Pinpoint the cell where the given text exists, returning its [x, y] midpoint coordinate. 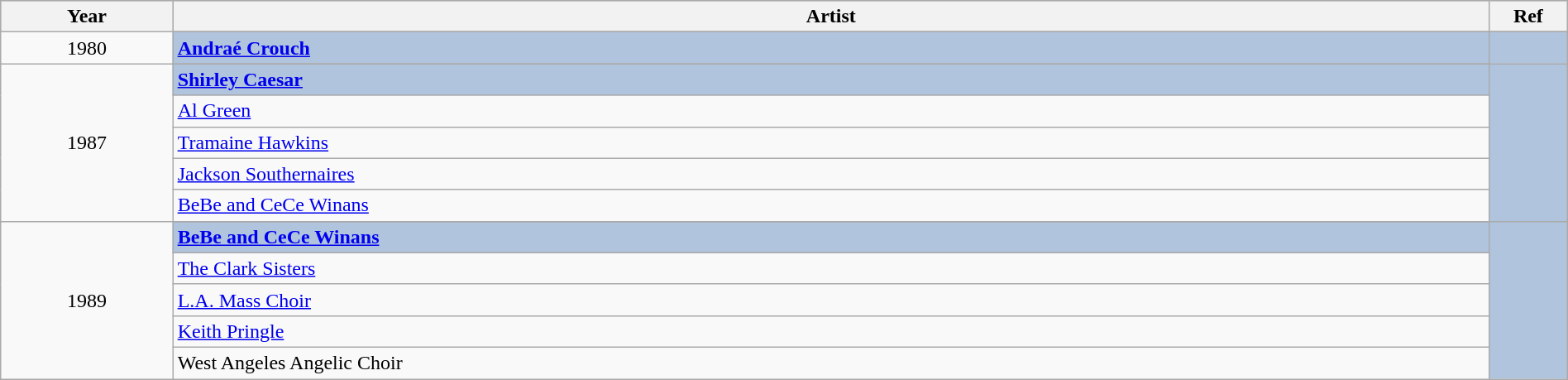
Shirley Caesar [830, 79]
L.A. Mass Choir [830, 300]
The Clark Sisters [830, 268]
Tramaine Hawkins [830, 142]
1987 [87, 142]
Ref [1528, 17]
1980 [87, 48]
Keith Pringle [830, 331]
Artist [830, 17]
Jackson Southernaires [830, 174]
West Angeles Angelic Choir [830, 363]
Andraé Crouch [830, 48]
Al Green [830, 111]
1989 [87, 300]
Year [87, 17]
